Find where the given text appears and provide that cell's center as [X, Y] coordinate. 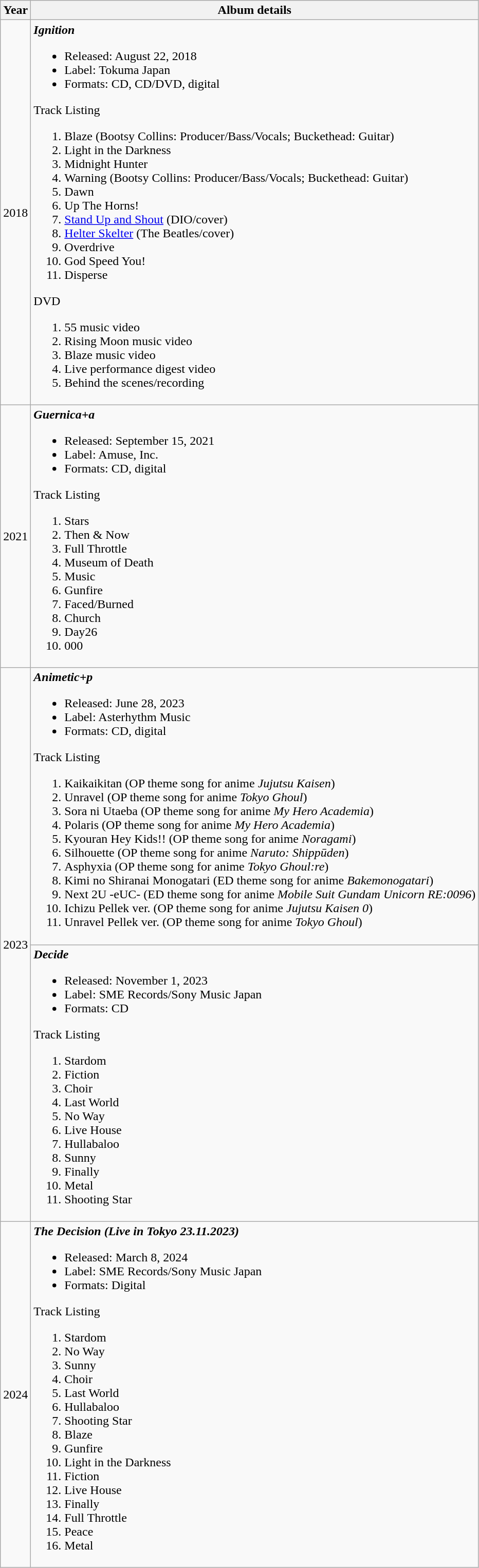
Album details [255, 10]
2024 [15, 1394]
Year [15, 10]
2023 [15, 944]
2021 [15, 536]
2018 [15, 213]
